Output the (X, Y) coordinate of the center of the cell containing the given text.  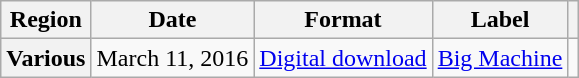
Region (46, 20)
Label (500, 20)
Big Machine (500, 58)
Date (172, 20)
Format (343, 20)
March 11, 2016 (172, 58)
Digital download (343, 58)
Various (46, 58)
